For the text-containing cell, return its midpoint in (X, Y) coordinate format. 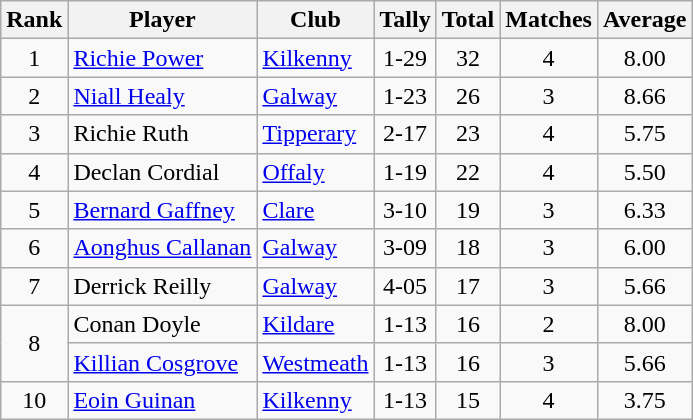
Tipperary (316, 134)
26 (468, 96)
Killian Cosgrove (162, 362)
1-29 (405, 58)
4-05 (405, 286)
5.50 (644, 172)
5.75 (644, 134)
Bernard Gaffney (162, 210)
Eoin Guinan (162, 400)
Richie Ruth (162, 134)
Rank (34, 20)
Kildare (316, 324)
Niall Healy (162, 96)
19 (468, 210)
Conan Doyle (162, 324)
Total (468, 20)
7 (34, 286)
Clare (316, 210)
Richie Power (162, 58)
6.33 (644, 210)
8.66 (644, 96)
1-19 (405, 172)
Offaly (316, 172)
15 (468, 400)
3-10 (405, 210)
3.75 (644, 400)
10 (34, 400)
Declan Cordial (162, 172)
1-23 (405, 96)
18 (468, 248)
22 (468, 172)
1 (34, 58)
Tally (405, 20)
32 (468, 58)
Derrick Reilly (162, 286)
Aonghus Callanan (162, 248)
8 (34, 343)
Westmeath (316, 362)
Average (644, 20)
2-17 (405, 134)
23 (468, 134)
3-09 (405, 248)
5 (34, 210)
Club (316, 20)
6.00 (644, 248)
6 (34, 248)
Player (162, 20)
Matches (549, 20)
17 (468, 286)
